Determine the (X, Y) coordinate at the center of the cell enclosing the given text.  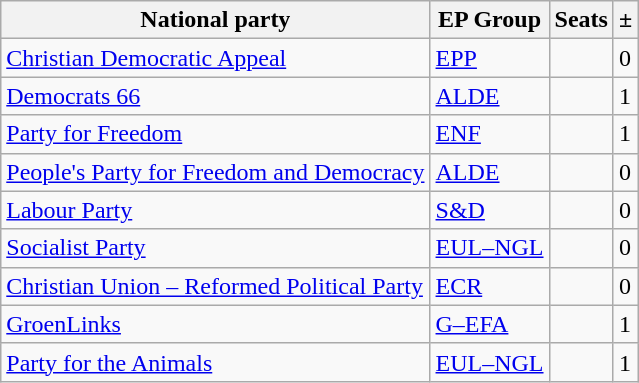
Socialist Party (216, 248)
Christian Democratic Appeal (216, 58)
Labour Party (216, 210)
Seats (581, 20)
S&D (490, 210)
National party (216, 20)
People's Party for Freedom and Democracy (216, 172)
GroenLinks (216, 324)
EP Group (490, 20)
± (625, 20)
EPP (490, 58)
ECR (490, 286)
ENF (490, 134)
Democrats 66 (216, 96)
Party for Freedom (216, 134)
Party for the Animals (216, 362)
G–EFA (490, 324)
Christian Union – Reformed Political Party (216, 286)
